Detect which cell encompasses the target text, then output its (x, y) center coordinate. 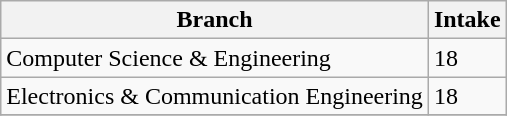
Intake (467, 20)
Branch (215, 20)
Electronics & Communication Engineering (215, 96)
Computer Science & Engineering (215, 58)
